Determine the [X, Y] coordinate at the center of the cell enclosing the given text.  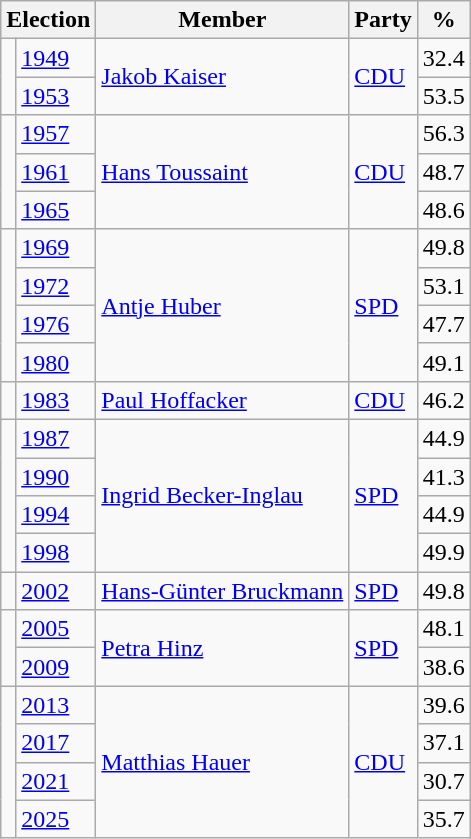
1998 [56, 553]
2025 [56, 819]
35.7 [444, 819]
41.3 [444, 477]
Ingrid Becker-Inglau [222, 495]
39.6 [444, 705]
Party [383, 20]
49.9 [444, 553]
Paul Hoffacker [222, 400]
Election [48, 20]
Hans Toussaint [222, 172]
1972 [56, 286]
Petra Hinz [222, 648]
1949 [56, 58]
Jakob Kaiser [222, 77]
2009 [56, 667]
47.7 [444, 324]
1983 [56, 400]
Antje Huber [222, 305]
Member [222, 20]
2013 [56, 705]
49.1 [444, 362]
1957 [56, 134]
2005 [56, 629]
32.4 [444, 58]
1980 [56, 362]
46.2 [444, 400]
1976 [56, 324]
53.1 [444, 286]
2002 [56, 591]
1994 [56, 515]
1969 [56, 248]
% [444, 20]
37.1 [444, 743]
38.6 [444, 667]
1990 [56, 477]
1961 [56, 172]
30.7 [444, 781]
1953 [56, 96]
48.6 [444, 210]
Hans-Günter Bruckmann [222, 591]
53.5 [444, 96]
48.7 [444, 172]
2021 [56, 781]
Matthias Hauer [222, 762]
2017 [56, 743]
1965 [56, 210]
56.3 [444, 134]
1987 [56, 438]
48.1 [444, 629]
